Return [x, y] of the center of cell containing provided text 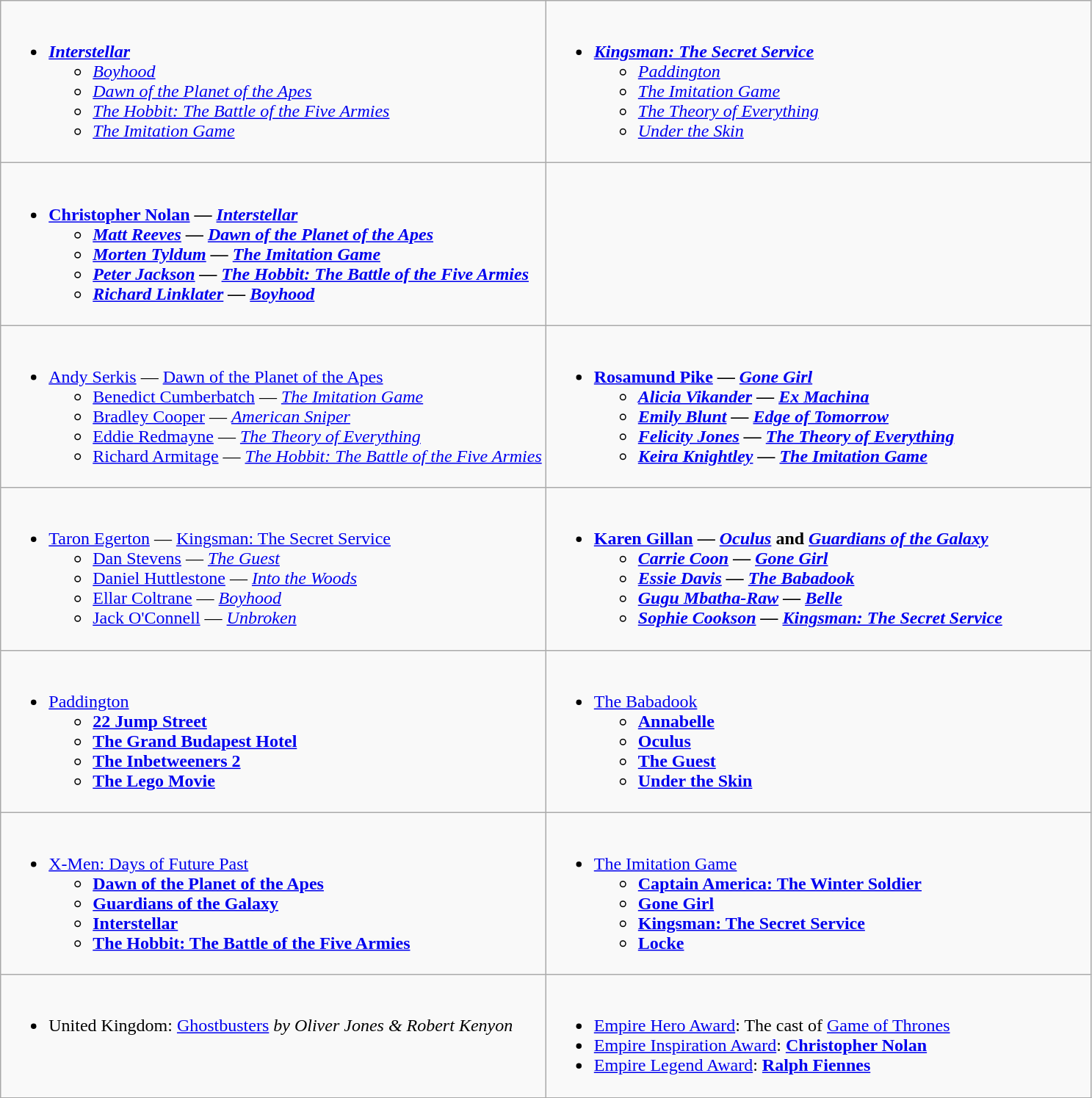
The Imitation GameCaptain America: The Winter SoldierGone GirlKingsman: The Secret ServiceLocke [818, 893]
The BabadookAnnabelleOculusThe GuestUnder the Skin [818, 732]
Paddington22 Jump StreetThe Grand Budapest HotelThe Inbetweeners 2The Lego Movie [273, 732]
X-Men: Days of Future PastDawn of the Planet of the ApesGuardians of the GalaxyInterstellarThe Hobbit: The Battle of the Five Armies [273, 893]
Kingsman: The Secret ServicePaddingtonThe Imitation GameThe Theory of EverythingUnder the Skin [818, 82]
United Kingdom: Ghostbusters by Oliver Jones & Robert Kenyon [273, 1036]
InterstellarBoyhoodDawn of the Planet of the ApesThe Hobbit: The Battle of the Five ArmiesThe Imitation Game [273, 82]
Empire Hero Award: The cast of Game of ThronesEmpire Inspiration Award: Christopher NolanEmpire Legend Award: Ralph Fiennes [818, 1036]
